Extract the [x, y] coordinate from the center of the cell holding the provided text.  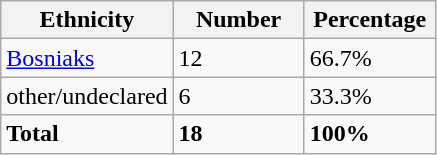
66.7% [370, 58]
12 [238, 58]
Percentage [370, 20]
100% [370, 134]
33.3% [370, 96]
18 [238, 134]
Number [238, 20]
Bosniaks [87, 58]
other/undeclared [87, 96]
Total [87, 134]
6 [238, 96]
Ethnicity [87, 20]
